Return the (x, y) coordinate for the center point of the cell that contains the specified text.  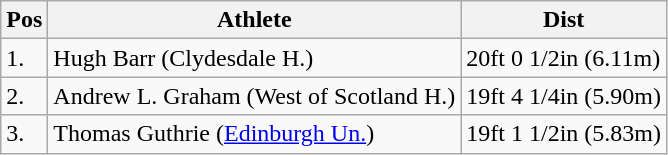
Andrew L. Graham (West of Scotland H.) (254, 96)
Athlete (254, 20)
1. (24, 58)
2. (24, 96)
19ft 1 1/2in (5.83m) (564, 134)
Pos (24, 20)
20ft 0 1/2in (6.11m) (564, 58)
19ft 4 1/4in (5.90m) (564, 96)
Thomas Guthrie (Edinburgh Un.) (254, 134)
Dist (564, 20)
Hugh Barr (Clydesdale H.) (254, 58)
3. (24, 134)
